Identify which cell holds the provided text, then report its (X, Y) central coordinate. 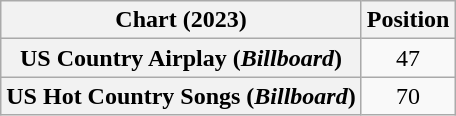
Chart (2023) (181, 20)
Position (408, 20)
US Country Airplay (Billboard) (181, 58)
47 (408, 58)
70 (408, 96)
US Hot Country Songs (Billboard) (181, 96)
